Scan for the cell matching the given text and deliver its [X, Y] coordinate at center. 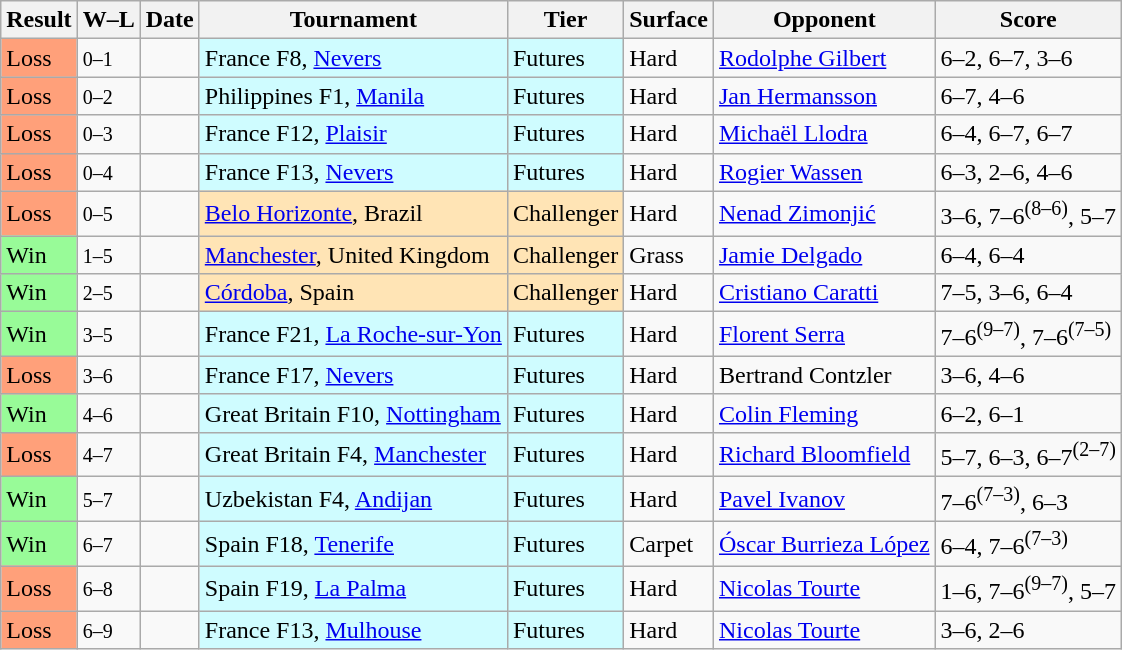
Córdoba, Spain [353, 293]
Rodolphe Gilbert [824, 58]
Manchester, United Kingdom [353, 255]
6–4, 6–7, 6–7 [1028, 134]
Date [170, 20]
6–4, 6–4 [1028, 255]
6–2, 6–7, 3–6 [1028, 58]
1–6, 7–6(9–7), 5–7 [1028, 588]
5–7 [108, 500]
Spain F18, Tenerife [353, 544]
France F17, Nevers [353, 375]
Michaël Llodra [824, 134]
Óscar Burrieza López [824, 544]
7–5, 3–6, 6–4 [1028, 293]
3–5 [108, 334]
6–3, 2–6, 4–6 [1028, 172]
Rogier Wassen [824, 172]
1–5 [108, 255]
Florent Serra [824, 334]
0–3 [108, 134]
3–6 [108, 375]
2–5 [108, 293]
France F21, La Roche-sur-Yon [353, 334]
Belo Horizonte, Brazil [353, 214]
0–2 [108, 96]
Great Britain F4, Manchester [353, 454]
Score [1028, 20]
Jamie Delgado [824, 255]
Result [39, 20]
Tournament [353, 20]
Grass [669, 255]
W–L [108, 20]
Tier [565, 20]
6–7, 4–6 [1028, 96]
Great Britain F10, Nottingham [353, 413]
Colin Fleming [824, 413]
France F13, Nevers [353, 172]
3–6, 2–6 [1028, 630]
France F13, Mulhouse [353, 630]
3–6, 7–6(8–6), 5–7 [1028, 214]
0–4 [108, 172]
7–6(9–7), 7–6(7–5) [1028, 334]
4–6 [108, 413]
Nenad Zimonjić [824, 214]
6–9 [108, 630]
6–8 [108, 588]
6–7 [108, 544]
Pavel Ivanov [824, 500]
6–4, 7–6(7–3) [1028, 544]
France F8, Nevers [353, 58]
Opponent [824, 20]
Uzbekistan F4, Andijan [353, 500]
Jan Hermansson [824, 96]
France F12, Plaisir [353, 134]
Spain F19, La Palma [353, 588]
Cristiano Caratti [824, 293]
Richard Bloomfield [824, 454]
0–1 [108, 58]
Surface [669, 20]
7–6(7–3), 6–3 [1028, 500]
Philippines F1, Manila [353, 96]
Carpet [669, 544]
6–2, 6–1 [1028, 413]
3–6, 4–6 [1028, 375]
Bertrand Contzler [824, 375]
0–5 [108, 214]
4–7 [108, 454]
5–7, 6–3, 6–7(2–7) [1028, 454]
